Search for the cell housing the specified text and yield its (X, Y) center coordinate. 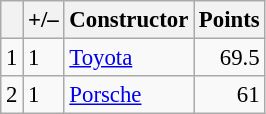
Toyota (129, 58)
Points (230, 20)
Porsche (129, 95)
69.5 (230, 58)
2 (12, 95)
+/– (44, 20)
61 (230, 95)
Constructor (129, 20)
